Return the (X, Y) coordinate for the center point of the cell that contains the specified text.  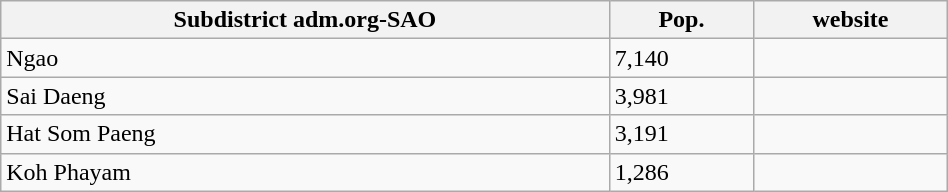
Koh Phayam (305, 172)
Subdistrict adm.org-SAO (305, 20)
3,981 (682, 96)
7,140 (682, 58)
Hat Som Paeng (305, 134)
3,191 (682, 134)
Sai Daeng (305, 96)
1,286 (682, 172)
Ngao (305, 58)
website (851, 20)
Pop. (682, 20)
